Capture the cell that displays the provided text and extract its [x, y] central coordinate. 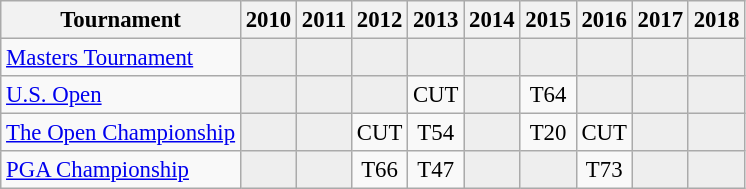
2018 [716, 20]
2015 [548, 20]
T73 [604, 170]
T47 [436, 170]
T66 [379, 170]
T64 [548, 95]
2011 [324, 20]
2013 [436, 20]
Tournament [121, 20]
T20 [548, 133]
U.S. Open [121, 95]
2016 [604, 20]
2010 [268, 20]
2012 [379, 20]
2014 [492, 20]
T54 [436, 133]
2017 [660, 20]
PGA Championship [121, 170]
Masters Tournament [121, 58]
The Open Championship [121, 133]
